Detect which cell encompasses the target text, then output its [x, y] center coordinate. 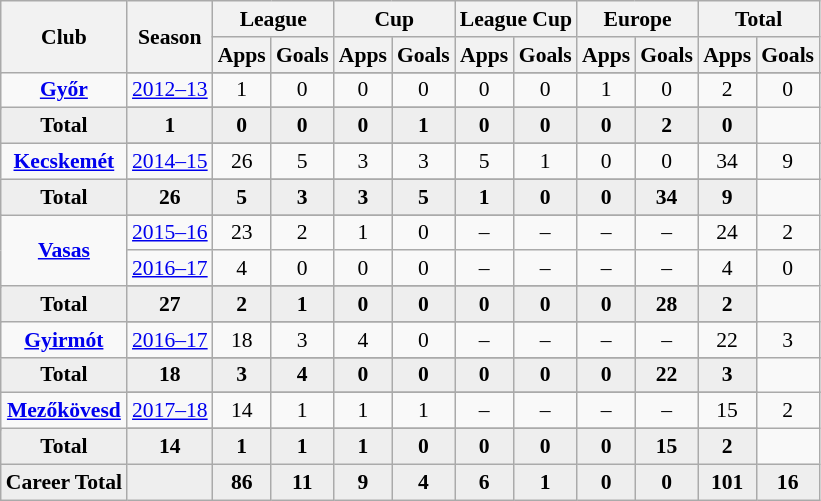
Cup [394, 19]
Career Total [64, 482]
Vasas [64, 250]
27 [170, 304]
Kecskemét [64, 162]
6 [484, 482]
11 [302, 482]
2012–13 [170, 90]
Season [170, 36]
2017–18 [170, 411]
2014–15 [170, 162]
24 [727, 233]
28 [666, 304]
League [274, 19]
Gyirmót [64, 340]
16 [788, 482]
Mezőkövesd [64, 411]
Europe [638, 19]
101 [727, 482]
Club [64, 36]
League Cup [516, 19]
23 [242, 233]
2015–16 [170, 233]
86 [242, 482]
Győr [64, 90]
